Provide the (x, y) coordinate of the cell's center where the given text is located.  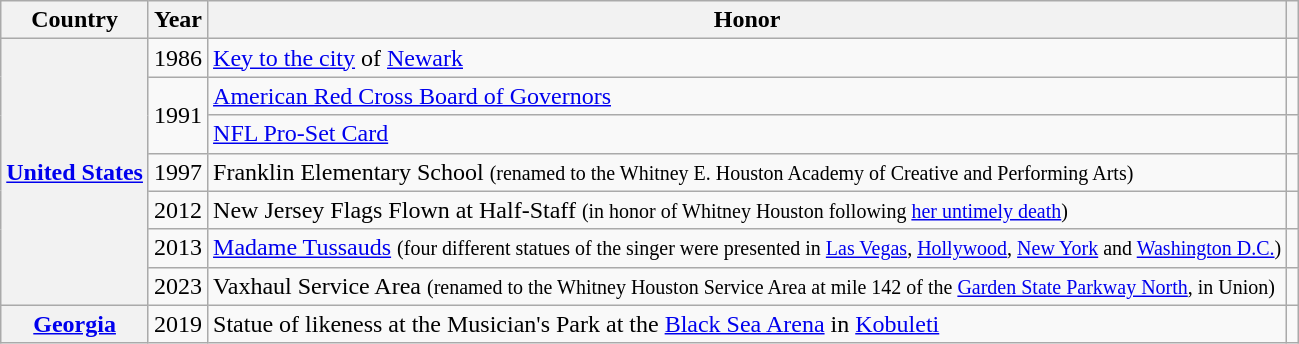
NFL Pro-Set Card (748, 134)
Vaxhaul Service Area (renamed to the Whitney Houston Service Area at mile 142 of the Garden State Parkway North, in Union) (748, 286)
1991 (178, 115)
Country (75, 20)
Key to the city of Newark (748, 58)
1997 (178, 172)
2019 (178, 324)
New Jersey Flags Flown at Half-Staff (in honor of Whitney Houston following her untimely death) (748, 210)
1986 (178, 58)
2012 (178, 210)
2013 (178, 248)
American Red Cross Board of Governors (748, 96)
2023 (178, 286)
Madame Tussauds (four different statues of the singer were presented in Las Vegas, Hollywood, New York and Washington D.C.) (748, 248)
Honor (748, 20)
Franklin Elementary School (renamed to the Whitney E. Houston Academy of Creative and Performing Arts) (748, 172)
Year (178, 20)
Statue of likeness at the Musician's Park at the Black Sea Arena in Kobuleti (748, 324)
United States (75, 172)
Georgia (75, 324)
